Extract the [X, Y] coordinate from the center of the cell holding the provided text.  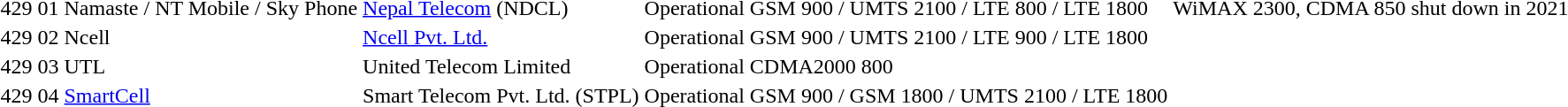
Ncell [210, 37]
GSM 900 / UMTS 2100 / LTE 900 / LTE 1800 [959, 37]
United Telecom Limited [501, 66]
CDMA2000 800 [959, 66]
UTL [210, 66]
03 [48, 66]
Ncell Pvt. Ltd. [501, 37]
02 [48, 37]
